Return the [X, Y] coordinate for the center point of the cell that contains the specified text.  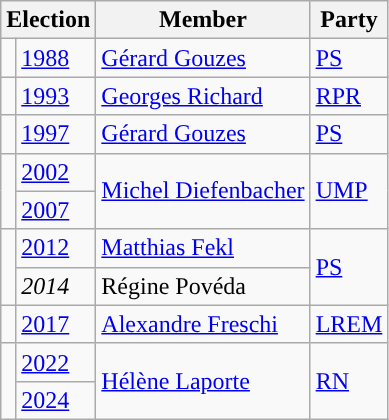
2022 [56, 362]
LREM [349, 324]
Party [349, 20]
Michel Diefenbacher [203, 191]
Régine Povéda [203, 286]
2017 [56, 324]
1988 [56, 58]
1997 [56, 134]
Alexandre Freschi [203, 324]
2002 [56, 172]
Member [203, 20]
RN [349, 381]
Matthias Fekl [203, 248]
1993 [56, 96]
2012 [56, 248]
UMP [349, 191]
2024 [56, 400]
2014 [56, 286]
RPR [349, 96]
2007 [56, 210]
Election [48, 20]
Hélène Laporte [203, 381]
Georges Richard [203, 96]
